Identify which cell holds the provided text, then report its [x, y] central coordinate. 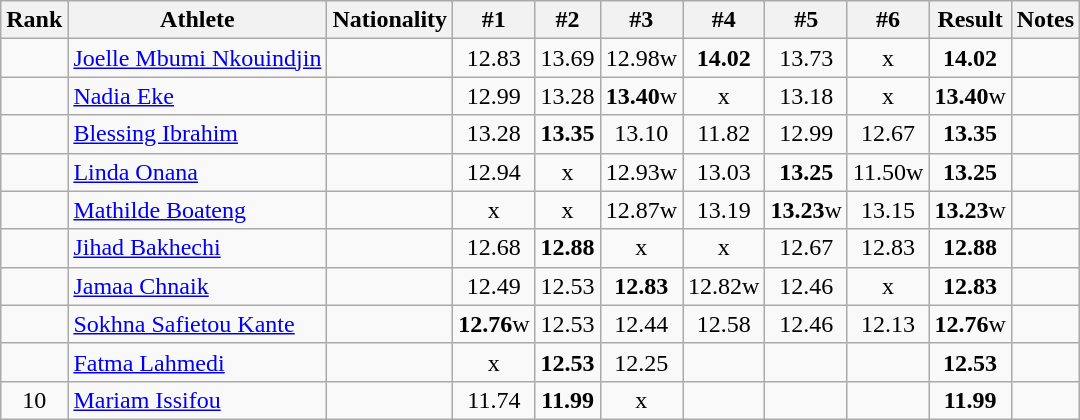
Nadia Eke [198, 96]
Notes [1045, 20]
#6 [888, 20]
Joelle Mbumi Nkouindjin [198, 58]
12.68 [494, 248]
Mariam Issifou [198, 400]
Sokhna Safietou Kante [198, 324]
12.44 [641, 324]
Rank [34, 20]
Fatma Lahmedi [198, 362]
13.73 [806, 58]
13.10 [641, 134]
12.98w [641, 58]
12.93w [641, 172]
Jamaa Chnaik [198, 286]
Linda Onana [198, 172]
11.74 [494, 400]
#5 [806, 20]
13.19 [724, 210]
12.25 [641, 362]
10 [34, 400]
13.18 [806, 96]
Blessing Ibrahim [198, 134]
Result [970, 20]
#4 [724, 20]
12.87w [641, 210]
12.13 [888, 324]
13.03 [724, 172]
12.58 [724, 324]
12.49 [494, 286]
13.69 [568, 58]
Mathilde Boateng [198, 210]
#1 [494, 20]
11.50w [888, 172]
11.82 [724, 134]
Nationality [390, 20]
13.15 [888, 210]
Athlete [198, 20]
12.94 [494, 172]
12.82w [724, 286]
#2 [568, 20]
#3 [641, 20]
Jihad Bakhechi [198, 248]
